From the cell containing the given text, extract its center point as [X, Y] coordinate. 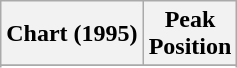
Chart (1995) [72, 34]
PeakPosition [190, 34]
